Identify which cell holds the provided text, then report its [x, y] central coordinate. 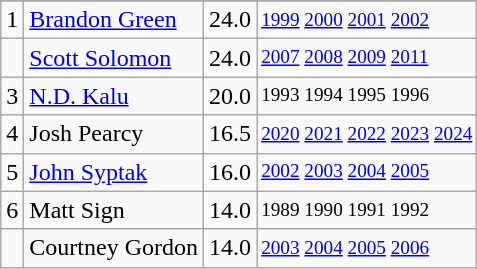
Courtney Gordon [114, 248]
2003 2004 2005 2006 [367, 248]
Josh Pearcy [114, 134]
2020 2021 2022 2023 2024 [367, 134]
6 [12, 210]
John Syptak [114, 172]
Brandon Green [114, 20]
Matt Sign [114, 210]
N.D. Kalu [114, 96]
Scott Solomon [114, 58]
3 [12, 96]
16.0 [230, 172]
20.0 [230, 96]
1989 1990 1991 1992 [367, 210]
4 [12, 134]
1999 2000 2001 2002 [367, 20]
2007 2008 2009 2011 [367, 58]
1993 1994 1995 1996 [367, 96]
16.5 [230, 134]
5 [12, 172]
2002 2003 2004 2005 [367, 172]
1 [12, 20]
